For the text-containing cell, return its midpoint in (X, Y) coordinate format. 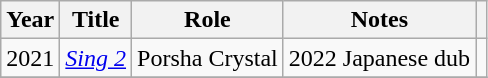
Notes (379, 20)
2021 (30, 58)
Sing 2 (96, 58)
Title (96, 20)
Porsha Crystal (208, 58)
2022 Japanese dub (379, 58)
Year (30, 20)
Role (208, 20)
